Detect which cell encompasses the target text, then output its [x, y] center coordinate. 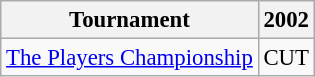
Tournament [130, 20]
2002 [286, 20]
CUT [286, 58]
The Players Championship [130, 58]
